Identify which cell holds the provided text, then report its (X, Y) central coordinate. 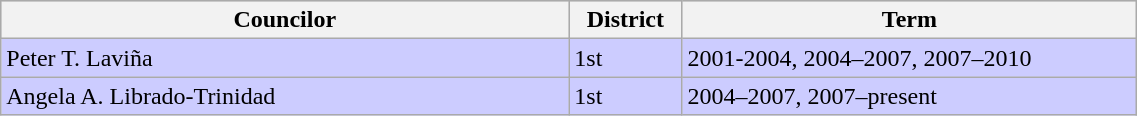
Peter T. Laviña (285, 58)
2004–2007, 2007–present (910, 96)
2001-2004, 2004–2007, 2007–2010 (910, 58)
Angela A. Librado-Trinidad (285, 96)
District (626, 20)
Term (910, 20)
Councilor (285, 20)
